Identify which cell holds the provided text, then report its [x, y] central coordinate. 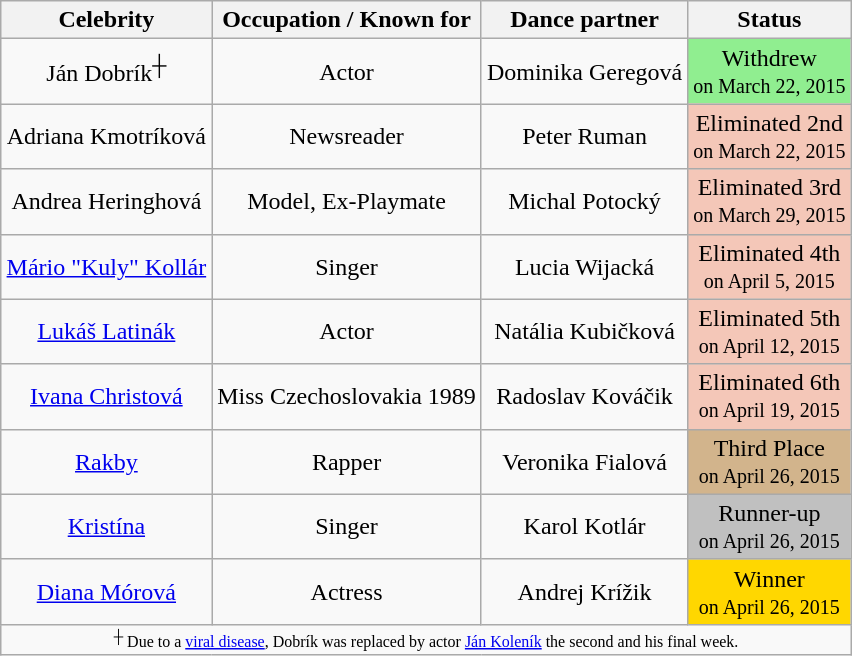
Actress [347, 592]
Occupation / Known for [347, 20]
Model, Ex-Playmate [347, 202]
Veronika Fialová [584, 462]
Runner-upon April 26, 2015 [770, 526]
Withdrewon March 22, 2015 [770, 72]
Diana Mórová [106, 592]
Dominika Geregová [584, 72]
Kristína [106, 526]
Eliminated 3rdon March 29, 2015 [770, 202]
Eliminated 4thon April 5, 2015 [770, 266]
Winneron April 26, 2015 [770, 592]
Miss Czechoslovakia 1989 [347, 396]
Dance partner [584, 20]
Radoslav Kováčik [584, 396]
Rapper [347, 462]
Newsreader [347, 136]
Status [770, 20]
Rakby [106, 462]
Andrea Heringhová [106, 202]
Celebrity [106, 20]
Lukáš Latinák [106, 332]
Adriana Kmotríková [106, 136]
┼ Due to a viral disease, Dobrík was replaced by actor Ján Koleník the second and his final week. [426, 639]
Andrej Krížik [584, 592]
Peter Ruman [584, 136]
Eliminated 6thon April 19, 2015 [770, 396]
Michal Potocký [584, 202]
Mário "Kuly" Kollár [106, 266]
Ján Dobrík┼ [106, 72]
Eliminated 5thon April 12, 2015 [770, 332]
Ivana Christová [106, 396]
Karol Kotlár [584, 526]
Natália Kubičková [584, 332]
Lucia Wijacká [584, 266]
Eliminated 2ndon March 22, 2015 [770, 136]
Third Placeon April 26, 2015 [770, 462]
